Return [X, Y] of the center of cell containing provided text 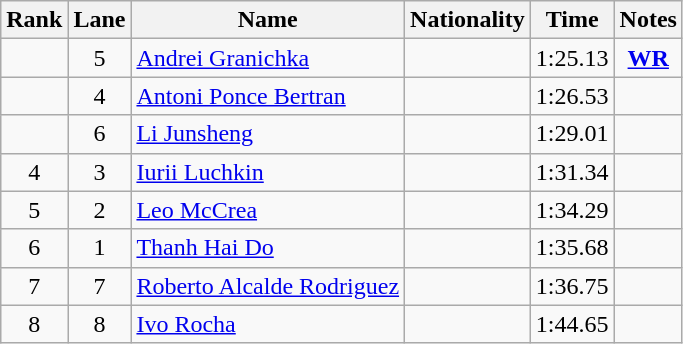
1 [100, 248]
Li Junsheng [268, 134]
Notes [648, 20]
Andrei Granichka [268, 58]
Rank [34, 20]
Thanh Hai Do [268, 248]
1:34.29 [572, 210]
Ivo Rocha [268, 324]
1:25.13 [572, 58]
Nationality [468, 20]
1:36.75 [572, 286]
1:26.53 [572, 96]
1:35.68 [572, 248]
Time [572, 20]
Lane [100, 20]
Roberto Alcalde Rodriguez [268, 286]
Antoni Ponce Bertran [268, 96]
1:31.34 [572, 172]
1:29.01 [572, 134]
3 [100, 172]
Leo McCrea [268, 210]
1:44.65 [572, 324]
Iurii Luchkin [268, 172]
2 [100, 210]
Name [268, 20]
WR [648, 58]
